Identify which cell holds the provided text, then report its [X, Y] central coordinate. 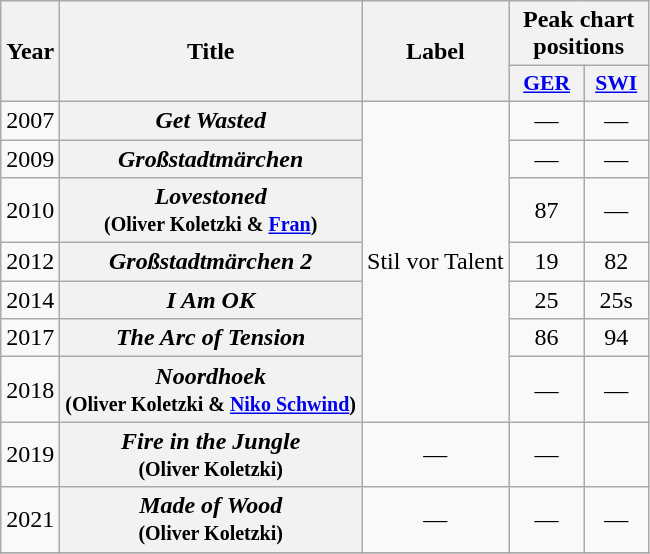
2014 [30, 300]
2007 [30, 120]
Made of Wood (Oliver Koletzki) [211, 520]
94 [616, 338]
19 [546, 262]
Noordhoek (Oliver Koletzki & Niko Schwind) [211, 390]
Stil vor Talent [436, 261]
Year [30, 52]
Peak chart positions [578, 34]
Großstadtmärchen 2 [211, 262]
Lovestoned (Oliver Koletzki & Fran) [211, 210]
Fire in the Jungle (Oliver Koletzki) [211, 454]
2012 [30, 262]
2009 [30, 159]
I Am OK [211, 300]
25 [546, 300]
2019 [30, 454]
2021 [30, 520]
87 [546, 210]
2010 [30, 210]
Get Wasted [211, 120]
SWI [616, 84]
Großstadtmärchen [211, 159]
86 [546, 338]
25s [616, 300]
Title [211, 52]
2017 [30, 338]
Label [436, 52]
The Arc of Tension [211, 338]
GER [546, 84]
2018 [30, 390]
82 [616, 262]
